Search for the cell housing the specified text and yield its (x, y) center coordinate. 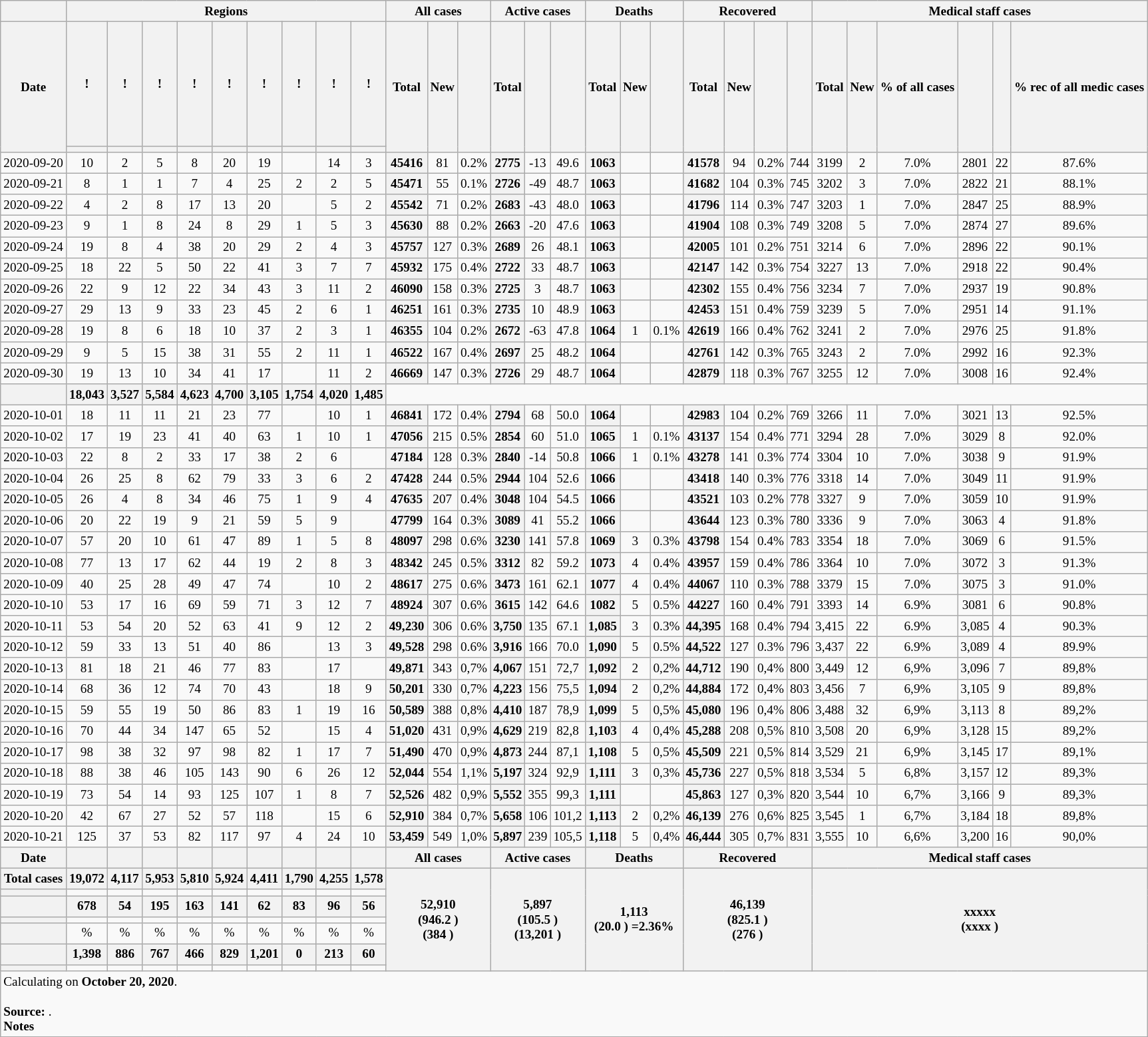
52,526 (407, 795)
3227 (829, 268)
3,128 (975, 731)
2976 (975, 331)
2020-09-23 (33, 226)
1082 (602, 605)
-14 (538, 458)
2020-09-29 (33, 353)
3,085 (975, 626)
3364 (829, 563)
92,9 (568, 773)
36 (124, 690)
175 (442, 268)
164 (442, 521)
-49 (538, 184)
2689 (508, 247)
88.1% (1079, 184)
306 (442, 626)
168 (739, 626)
554 (442, 773)
2918 (975, 268)
1069 (602, 542)
46355 (407, 331)
482 (442, 795)
75,5 (568, 690)
1065 (602, 437)
2697 (508, 353)
324 (538, 773)
759 (800, 310)
803 (800, 690)
1,578 (369, 879)
2020-09-20 (33, 163)
49,528 (407, 648)
140 (739, 479)
87,1 (568, 753)
3473 (508, 584)
155 (739, 290)
6,8% (917, 773)
1,790 (299, 879)
196 (739, 710)
79 (229, 479)
52,910 (407, 816)
2020-10-09 (33, 584)
818 (800, 773)
44067 (703, 584)
43644 (703, 521)
4,411 (264, 879)
4,873 (508, 753)
46522 (407, 353)
46,139(825.1 )(276 ) (747, 920)
3203 (829, 205)
1,485 (369, 395)
51 (194, 648)
2896 (975, 247)
2020-10-06 (33, 521)
820 (800, 795)
2020-09-28 (33, 331)
93 (194, 795)
45 (264, 310)
91.3% (1079, 563)
207 (442, 500)
91.0% (1079, 584)
xxxxx(xxxx ) (980, 920)
106 (538, 816)
783 (800, 542)
87.6% (1079, 163)
47.6 (568, 226)
41578 (703, 163)
1,398 (87, 954)
72,7 (568, 668)
221 (739, 753)
94 (739, 163)
2020-10-12 (33, 648)
46,139 (703, 816)
45542 (407, 205)
117 (229, 837)
2951 (975, 310)
3021 (975, 416)
2020-10-07 (33, 542)
42147 (703, 268)
4,623 (194, 395)
43957 (703, 563)
3008 (975, 373)
3063 (975, 521)
1,0% (474, 837)
2020-10-20 (33, 816)
239 (538, 837)
160 (739, 605)
50.8 (568, 458)
42 (87, 816)
90.4% (1079, 268)
64.6 (568, 605)
45471 (407, 184)
55.2 (568, 521)
2020-09-30 (33, 373)
4,020 (333, 395)
18,043 (87, 395)
3029 (975, 437)
3304 (829, 458)
2020-10-13 (33, 668)
44227 (703, 605)
3199 (829, 163)
2020-10-16 (33, 731)
50,201 (407, 690)
105,5 (568, 837)
-20 (538, 226)
47.8 (568, 331)
44,522 (703, 648)
1,1% (474, 773)
46090 (407, 290)
3255 (829, 373)
1,092 (602, 668)
73 (87, 795)
Total cases (33, 879)
57.8 (568, 542)
678 (87, 906)
788 (800, 584)
796 (800, 648)
794 (800, 626)
3312 (508, 563)
78,9 (568, 710)
2020-10-11 (33, 626)
190 (739, 668)
48617 (407, 584)
3266 (829, 416)
101 (739, 247)
0,6% (771, 816)
3243 (829, 353)
90.1% (1079, 247)
3,555 (829, 837)
1,103 (602, 731)
3,529 (829, 753)
3,488 (829, 710)
2020-10-15 (33, 710)
2020-10-03 (33, 458)
2020-09-25 (33, 268)
549 (442, 837)
791 (800, 605)
3202 (829, 184)
48.2 (568, 353)
43278 (703, 458)
1,108 (602, 753)
45416 (407, 163)
1,201 (264, 954)
3049 (975, 479)
45,736 (703, 773)
135 (538, 626)
42302 (703, 290)
4,255 (333, 879)
195 (160, 906)
99,3 (568, 795)
1073 (602, 563)
431 (442, 731)
52.6 (568, 479)
156 (538, 690)
48924 (407, 605)
747 (800, 205)
2020-09-21 (33, 184)
43137 (703, 437)
92.5% (1079, 416)
245 (442, 563)
886 (124, 954)
213 (333, 954)
776 (800, 479)
3,545 (829, 816)
2020-10-05 (33, 500)
75 (264, 500)
44,712 (703, 668)
158 (442, 290)
2822 (975, 184)
3,184 (975, 816)
45757 (407, 247)
751 (800, 247)
45,509 (703, 753)
41796 (703, 205)
3081 (975, 605)
159 (739, 563)
749 (800, 226)
123 (739, 521)
3318 (829, 479)
47056 (407, 437)
1,113 (602, 816)
46251 (407, 310)
3,437 (829, 648)
3072 (975, 563)
3,157 (975, 773)
41904 (703, 226)
91.5% (1079, 542)
5,897(105.5 )(13,201 ) (538, 920)
47635 (407, 500)
1,085 (602, 626)
-63 (538, 331)
3,750 (508, 626)
810 (800, 731)
276 (739, 816)
51,490 (407, 753)
110 (739, 584)
54.5 (568, 500)
3,508 (829, 731)
52,044 (407, 773)
0,8% (474, 710)
466 (194, 954)
42619 (703, 331)
% of all cases (917, 87)
0 (299, 954)
96 (333, 906)
90,0% (1079, 837)
3214 (829, 247)
42761 (703, 353)
3,096 (975, 668)
388 (442, 710)
50,589 (407, 710)
1,754 (299, 395)
3393 (829, 605)
2020-09-24 (33, 247)
780 (800, 521)
3038 (975, 458)
50.0 (568, 416)
3048 (508, 500)
5,552 (508, 795)
2020-10-18 (33, 773)
48.0 (568, 205)
89.9% (1079, 648)
2663 (508, 226)
143 (229, 773)
3,145 (975, 753)
19,072 (87, 879)
4,117 (124, 879)
52,910(946.2 )(384 ) (438, 920)
2840 (508, 458)
756 (800, 290)
Calculating on October 20, 2020.Source: . Notes (574, 1004)
1,118 (602, 837)
3336 (829, 521)
48.1 (568, 247)
69 (194, 605)
61 (194, 542)
3208 (829, 226)
2020-10-02 (33, 437)
46,444 (703, 837)
5,197 (508, 773)
1,113(20.0 ) =2.36% (634, 920)
5,584 (160, 395)
48342 (407, 563)
3327 (829, 500)
2020-10-21 (33, 837)
2020-09-26 (33, 290)
103 (739, 500)
825 (800, 816)
% rec of all medic cases (1079, 87)
90 (264, 773)
2020-10-04 (33, 479)
3,113 (975, 710)
3294 (829, 437)
89 (264, 542)
114 (739, 205)
42879 (703, 373)
208 (739, 731)
2937 (975, 290)
3,200 (975, 837)
2722 (508, 268)
49,230 (407, 626)
43798 (703, 542)
343 (442, 668)
745 (800, 184)
1,090 (602, 648)
4,067 (508, 668)
806 (800, 710)
275 (442, 584)
2020-10-08 (33, 563)
42005 (703, 247)
59.2 (568, 563)
2992 (975, 353)
765 (800, 353)
2735 (508, 310)
43521 (703, 500)
1,099 (602, 710)
2683 (508, 205)
70.0 (568, 648)
215 (442, 437)
769 (800, 416)
41682 (703, 184)
2020-09-22 (33, 205)
3089 (508, 521)
3,534 (829, 773)
3379 (829, 584)
46841 (407, 416)
2801 (975, 163)
51.0 (568, 437)
53,459 (407, 837)
46669 (407, 373)
89,1% (1079, 753)
1,094 (602, 690)
2775 (508, 163)
163 (194, 906)
800 (800, 668)
67.1 (568, 626)
2020-10-19 (33, 795)
92.0% (1079, 437)
2020-09-27 (33, 310)
5,924 (229, 879)
3,527 (124, 395)
6,6% (917, 837)
167 (442, 353)
470 (442, 753)
3069 (975, 542)
2020-10-01 (33, 416)
2020-10-17 (33, 753)
90.3% (1079, 626)
43418 (703, 479)
3,544 (829, 795)
45630 (407, 226)
65 (229, 731)
92.4% (1079, 373)
91.1% (1079, 310)
-43 (538, 205)
5,897 (508, 837)
56 (369, 906)
762 (800, 331)
47428 (407, 479)
4,410 (508, 710)
47799 (407, 521)
49.6 (568, 163)
51,020 (407, 731)
2854 (508, 437)
48.9 (568, 310)
49 (194, 584)
187 (538, 710)
744 (800, 163)
227 (739, 773)
92.3% (1079, 353)
4,223 (508, 690)
2725 (508, 290)
829 (229, 954)
1077 (602, 584)
128 (442, 458)
42453 (703, 310)
4,700 (229, 395)
3234 (829, 290)
3,089 (975, 648)
44,884 (703, 690)
Regions (226, 11)
330 (442, 690)
2944 (508, 479)
3059 (975, 500)
5,658 (508, 816)
3,415 (829, 626)
89.6% (1079, 226)
45,288 (703, 731)
3,449 (829, 668)
2847 (975, 205)
3615 (508, 605)
105 (194, 773)
45,080 (703, 710)
305 (739, 837)
3,456 (829, 690)
3241 (829, 331)
219 (538, 731)
3239 (829, 310)
42983 (703, 416)
45,863 (703, 795)
771 (800, 437)
774 (800, 458)
384 (442, 816)
2794 (508, 416)
49,871 (407, 668)
67 (124, 816)
355 (538, 795)
107 (264, 795)
101,2 (568, 816)
5,953 (160, 879)
108 (739, 226)
31 (229, 353)
3,916 (508, 648)
5,810 (194, 879)
44,395 (703, 626)
62.1 (568, 584)
2020-10-10 (33, 605)
786 (800, 563)
48097 (407, 542)
45932 (407, 268)
4,629 (508, 731)
88.9% (1079, 205)
754 (800, 268)
-13 (538, 163)
3,166 (975, 795)
2020-10-14 (33, 690)
814 (800, 753)
831 (800, 837)
2874 (975, 226)
307 (442, 605)
82,8 (568, 731)
778 (800, 500)
3075 (975, 584)
3230 (508, 542)
47184 (407, 458)
3354 (829, 542)
2672 (508, 331)
